Scan for the cell matching the given text and deliver its (x, y) coordinate at center. 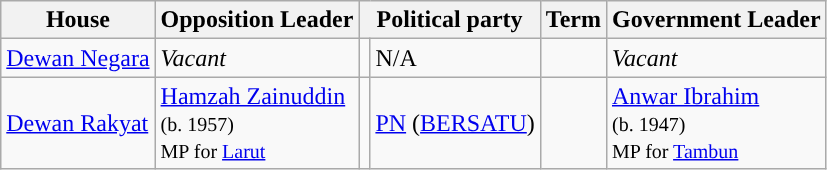
Hamzah Zainuddin(b. 1957)MP for Larut (257, 123)
Anwar Ibrahim(b. 1947)MP for Tambun (716, 123)
Opposition Leader (257, 20)
N/A (455, 58)
House (78, 20)
Term (573, 20)
Dewan Rakyat (78, 123)
Political party (450, 20)
PN (BERSATU) (455, 123)
Government Leader (716, 20)
Dewan Negara (78, 58)
